Return the (x, y) coordinate for the center point of the cell that contains the specified text.  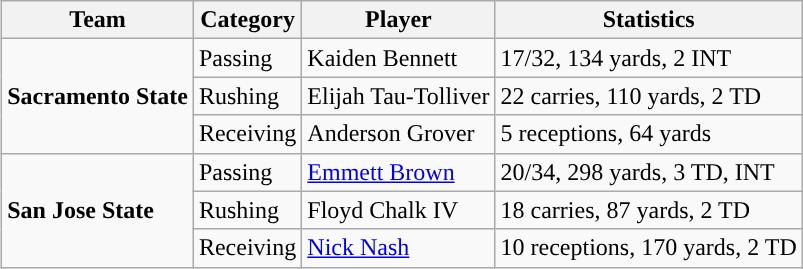
Elijah Tau-Tolliver (398, 96)
Statistics (648, 20)
Floyd Chalk IV (398, 210)
5 receptions, 64 yards (648, 134)
Nick Nash (398, 248)
Sacramento State (98, 96)
Player (398, 20)
San Jose State (98, 210)
Emmett Brown (398, 172)
Team (98, 20)
Anderson Grover (398, 134)
17/32, 134 yards, 2 INT (648, 58)
Kaiden Bennett (398, 58)
20/34, 298 yards, 3 TD, INT (648, 172)
10 receptions, 170 yards, 2 TD (648, 248)
18 carries, 87 yards, 2 TD (648, 210)
Category (247, 20)
22 carries, 110 yards, 2 TD (648, 96)
